Capture the cell that displays the provided text and extract its [x, y] central coordinate. 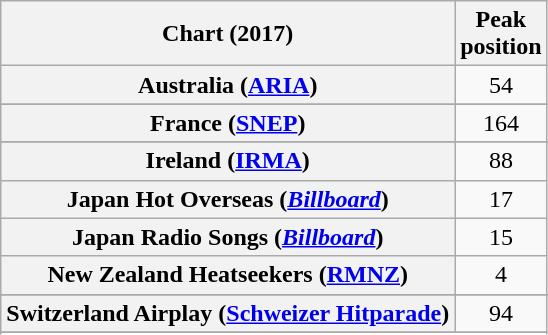
Ireland (IRMA) [228, 161]
15 [501, 237]
Switzerland Airplay (Schweizer Hitparade) [228, 313]
164 [501, 123]
Australia (ARIA) [228, 85]
France (SNEP) [228, 123]
Chart (2017) [228, 34]
New Zealand Heatseekers (RMNZ) [228, 275]
Peakposition [501, 34]
17 [501, 199]
54 [501, 85]
94 [501, 313]
88 [501, 161]
Japan Radio Songs (Billboard) [228, 237]
4 [501, 275]
Japan Hot Overseas (Billboard) [228, 199]
